Identify which cell holds the provided text, then report its (x, y) central coordinate. 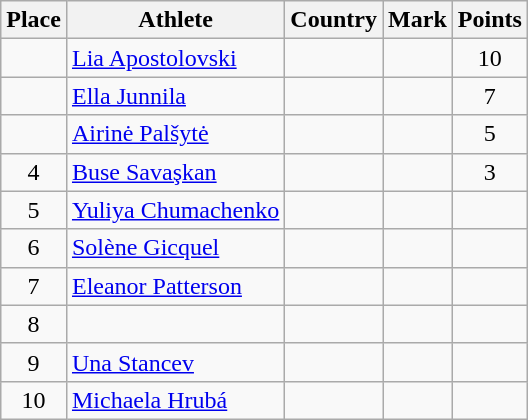
Solène Gicquel (175, 248)
4 (34, 172)
Eleanor Patterson (175, 286)
9 (34, 362)
Yuliya Chumachenko (175, 210)
Lia Apostolovski (175, 58)
Place (34, 20)
Country (334, 20)
Points (490, 20)
Mark (418, 20)
Ella Junnila (175, 96)
Michaela Hrubá (175, 400)
Airinė Palšytė (175, 134)
Buse Savaşkan (175, 172)
6 (34, 248)
Una Stancev (175, 362)
3 (490, 172)
Athlete (175, 20)
8 (34, 324)
